From the cell containing the given text, extract its center point as (X, Y) coordinate. 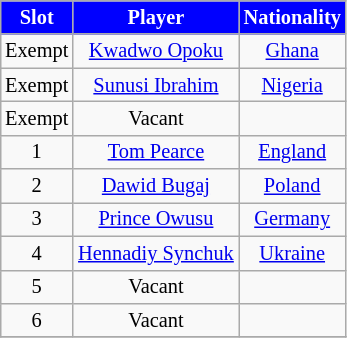
Ukraine (292, 253)
Tom Pearce (156, 152)
5 (36, 287)
Dawid Bugaj (156, 186)
Nationality (292, 17)
Germany (292, 219)
Sunusi Ibrahim (156, 85)
Hennadiy Synchuk (156, 253)
2 (36, 186)
England (292, 152)
Nigeria (292, 85)
6 (36, 320)
3 (36, 219)
Poland (292, 186)
Slot (36, 17)
Player (156, 17)
Kwadwo Opoku (156, 51)
Prince Owusu (156, 219)
1 (36, 152)
Ghana (292, 51)
4 (36, 253)
